Detect which cell encompasses the target text, then output its [x, y] center coordinate. 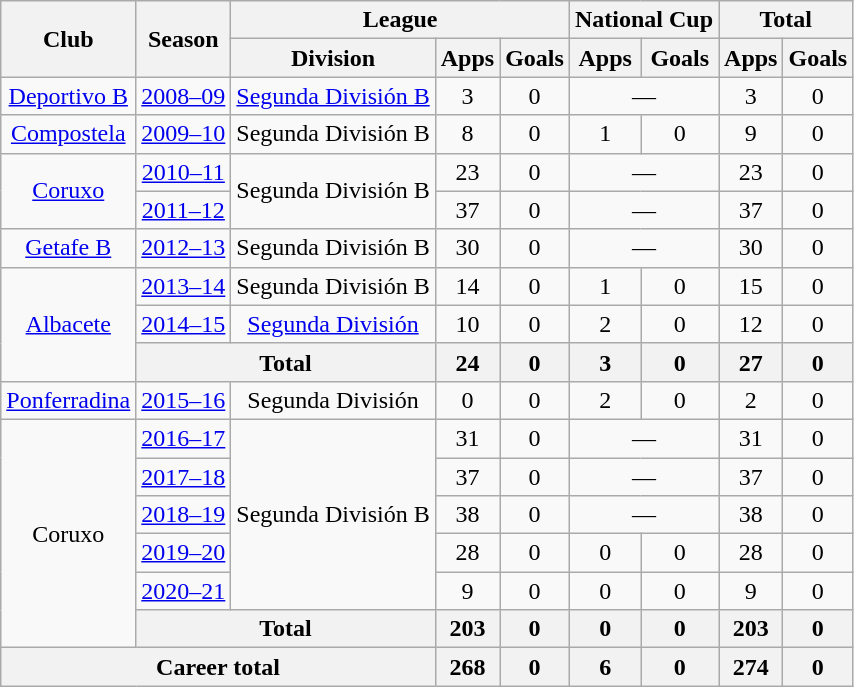
2015–16 [184, 400]
2019–20 [184, 553]
10 [467, 324]
Ponferradina [68, 400]
12 [751, 324]
National Cup [644, 20]
27 [751, 362]
2016–17 [184, 438]
2012–13 [184, 248]
Deportivo B [68, 96]
Albacete [68, 324]
2014–15 [184, 324]
League [400, 20]
2017–18 [184, 477]
268 [467, 667]
2013–14 [184, 286]
2008–09 [184, 96]
6 [605, 667]
Division [333, 58]
15 [751, 286]
2020–21 [184, 591]
24 [467, 362]
Season [184, 39]
Compostela [68, 134]
274 [751, 667]
8 [467, 134]
Career total [218, 667]
Club [68, 39]
2011–12 [184, 210]
Getafe B [68, 248]
2009–10 [184, 134]
2010–11 [184, 172]
14 [467, 286]
2018–19 [184, 515]
